Capture the cell that displays the provided text and extract its (x, y) central coordinate. 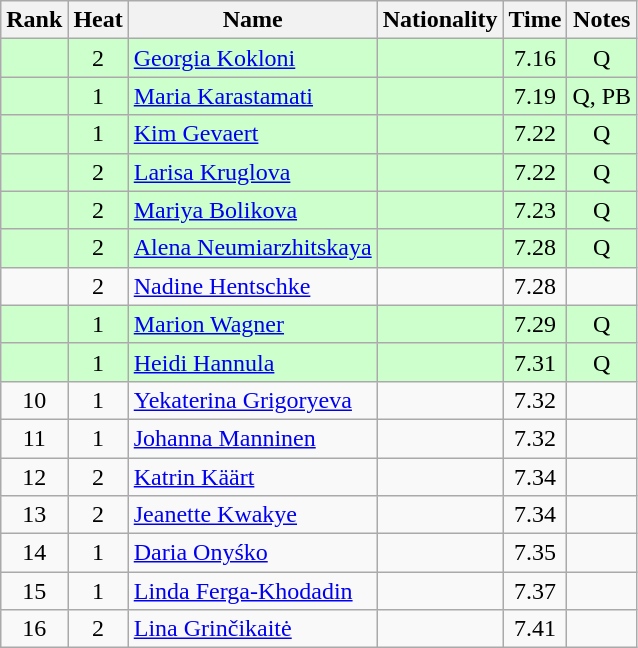
Kim Gevaert (252, 134)
Jeanette Kwakye (252, 515)
Heidi Hannula (252, 362)
Georgia Kokloni (252, 58)
Johanna Manninen (252, 438)
Rank (34, 20)
7.16 (535, 58)
Larisa Kruglova (252, 172)
Nadine Hentschke (252, 286)
12 (34, 477)
Daria Onyśko (252, 553)
Alena Neumiarzhitskaya (252, 248)
10 (34, 400)
Yekaterina Grigoryeva (252, 400)
Mariya Bolikova (252, 210)
Katrin Käärt (252, 477)
Nationality (440, 20)
7.37 (535, 591)
15 (34, 591)
Name (252, 20)
Marion Wagner (252, 324)
Time (535, 20)
Q, PB (602, 96)
Maria Karastamati (252, 96)
16 (34, 629)
13 (34, 515)
7.23 (535, 210)
Linda Ferga-Khodadin (252, 591)
7.31 (535, 362)
7.29 (535, 324)
11 (34, 438)
Notes (602, 20)
7.41 (535, 629)
14 (34, 553)
7.19 (535, 96)
Lina Grinčikaitė (252, 629)
7.35 (535, 553)
Heat (98, 20)
